Determine the (X, Y) coordinate at the center of the cell enclosing the given text.  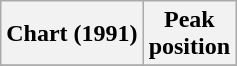
Chart (1991) (72, 34)
Peakposition (189, 34)
